Locate the cell with the specified text and output its [X, Y] center coordinate. 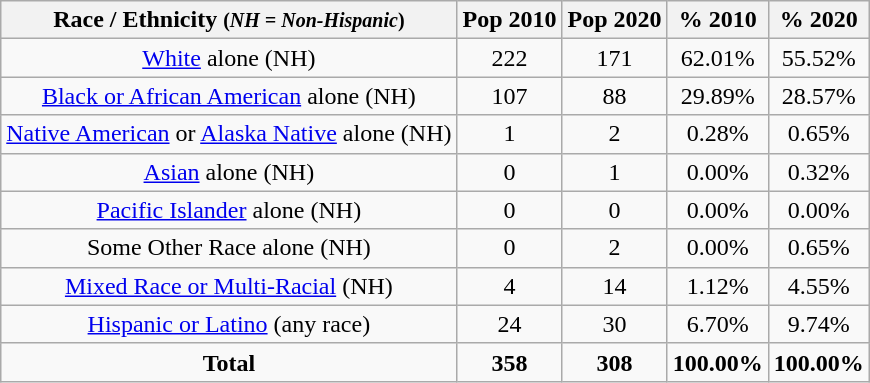
222 [510, 58]
Black or African American alone (NH) [229, 96]
24 [510, 324]
9.74% [818, 324]
107 [510, 96]
Pop 2020 [614, 20]
Mixed Race or Multi-Racial (NH) [229, 286]
0.28% [718, 134]
14 [614, 286]
Some Other Race alone (NH) [229, 248]
% 2020 [818, 20]
29.89% [718, 96]
358 [510, 362]
308 [614, 362]
62.01% [718, 58]
4 [510, 286]
6.70% [718, 324]
4.55% [818, 286]
White alone (NH) [229, 58]
171 [614, 58]
1.12% [718, 286]
Race / Ethnicity (NH = Non-Hispanic) [229, 20]
% 2010 [718, 20]
Asian alone (NH) [229, 172]
Hispanic or Latino (any race) [229, 324]
28.57% [818, 96]
Native American or Alaska Native alone (NH) [229, 134]
0.32% [818, 172]
30 [614, 324]
55.52% [818, 58]
Pop 2010 [510, 20]
Pacific Islander alone (NH) [229, 210]
Total [229, 362]
88 [614, 96]
